Detect which cell encompasses the target text, then output its (x, y) center coordinate. 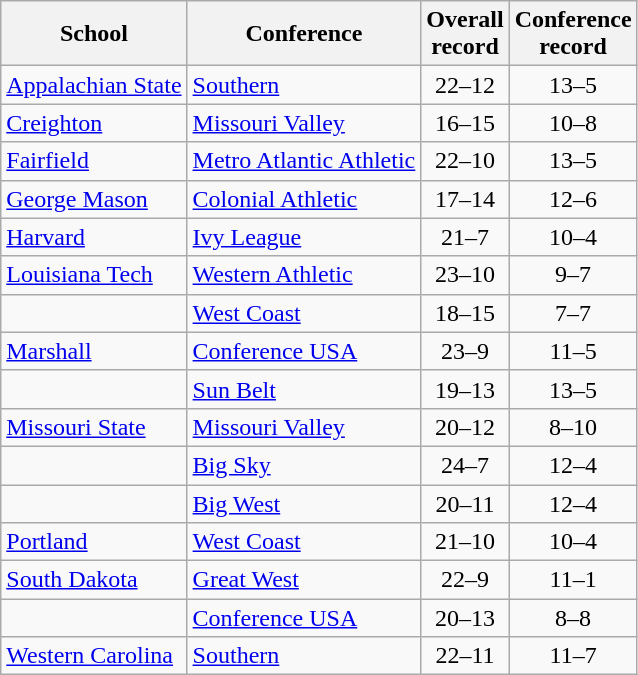
Fairfield (94, 161)
11–1 (573, 580)
Appalachian State (94, 85)
11–5 (573, 351)
21–7 (465, 237)
Portland (94, 542)
20–12 (465, 427)
20–13 (465, 618)
Louisiana Tech (94, 275)
School (94, 34)
Harvard (94, 237)
22–11 (465, 656)
17–14 (465, 199)
Missouri State (94, 427)
8–10 (573, 427)
23–10 (465, 275)
George Mason (94, 199)
Conferencerecord (573, 34)
Marshall (94, 351)
22–9 (465, 580)
18–15 (465, 313)
10–8 (573, 123)
South Dakota (94, 580)
20–11 (465, 503)
12–6 (573, 199)
9–7 (573, 275)
Overallrecord (465, 34)
Western Carolina (94, 656)
22–10 (465, 161)
22–12 (465, 85)
Big Sky (304, 465)
Big West (304, 503)
Western Athletic (304, 275)
16–15 (465, 123)
24–7 (465, 465)
23–9 (465, 351)
Metro Atlantic Athletic (304, 161)
Ivy League (304, 237)
Colonial Athletic (304, 199)
7–7 (573, 313)
11–7 (573, 656)
Conference (304, 34)
Creighton (94, 123)
Sun Belt (304, 389)
8–8 (573, 618)
19–13 (465, 389)
Great West (304, 580)
21–10 (465, 542)
